Pinpoint the cell where the given text exists, returning its [X, Y] midpoint coordinate. 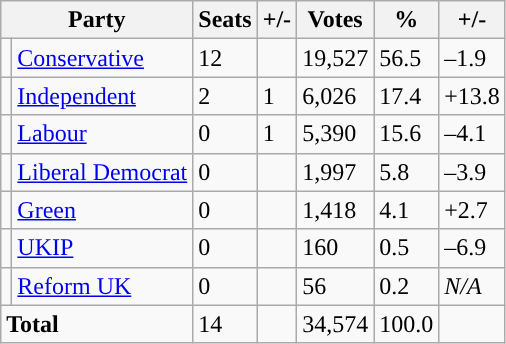
34,574 [336, 324]
19,527 [336, 58]
Votes [336, 20]
UKIP [102, 248]
1,418 [336, 210]
2 [225, 96]
12 [225, 58]
Green [102, 210]
% [406, 20]
56.5 [406, 58]
160 [336, 248]
4.1 [406, 210]
17.4 [406, 96]
+2.7 [472, 210]
1,997 [336, 172]
–4.1 [472, 134]
Seats [225, 20]
–1.9 [472, 58]
0.2 [406, 286]
Reform UK [102, 286]
5,390 [336, 134]
N/A [472, 286]
56 [336, 286]
–3.9 [472, 172]
0.5 [406, 248]
5.8 [406, 172]
–6.9 [472, 248]
Labour [102, 134]
6,026 [336, 96]
+13.8 [472, 96]
Independent [102, 96]
Total [97, 324]
14 [225, 324]
Liberal Democrat [102, 172]
100.0 [406, 324]
Conservative [102, 58]
15.6 [406, 134]
Party [97, 20]
